Search for the cell housing the specified text and yield its [x, y] center coordinate. 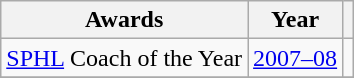
Year [296, 20]
SPHL Coach of the Year [124, 58]
2007–08 [296, 58]
Awards [124, 20]
